Detect which cell encompasses the target text, then output its [X, Y] center coordinate. 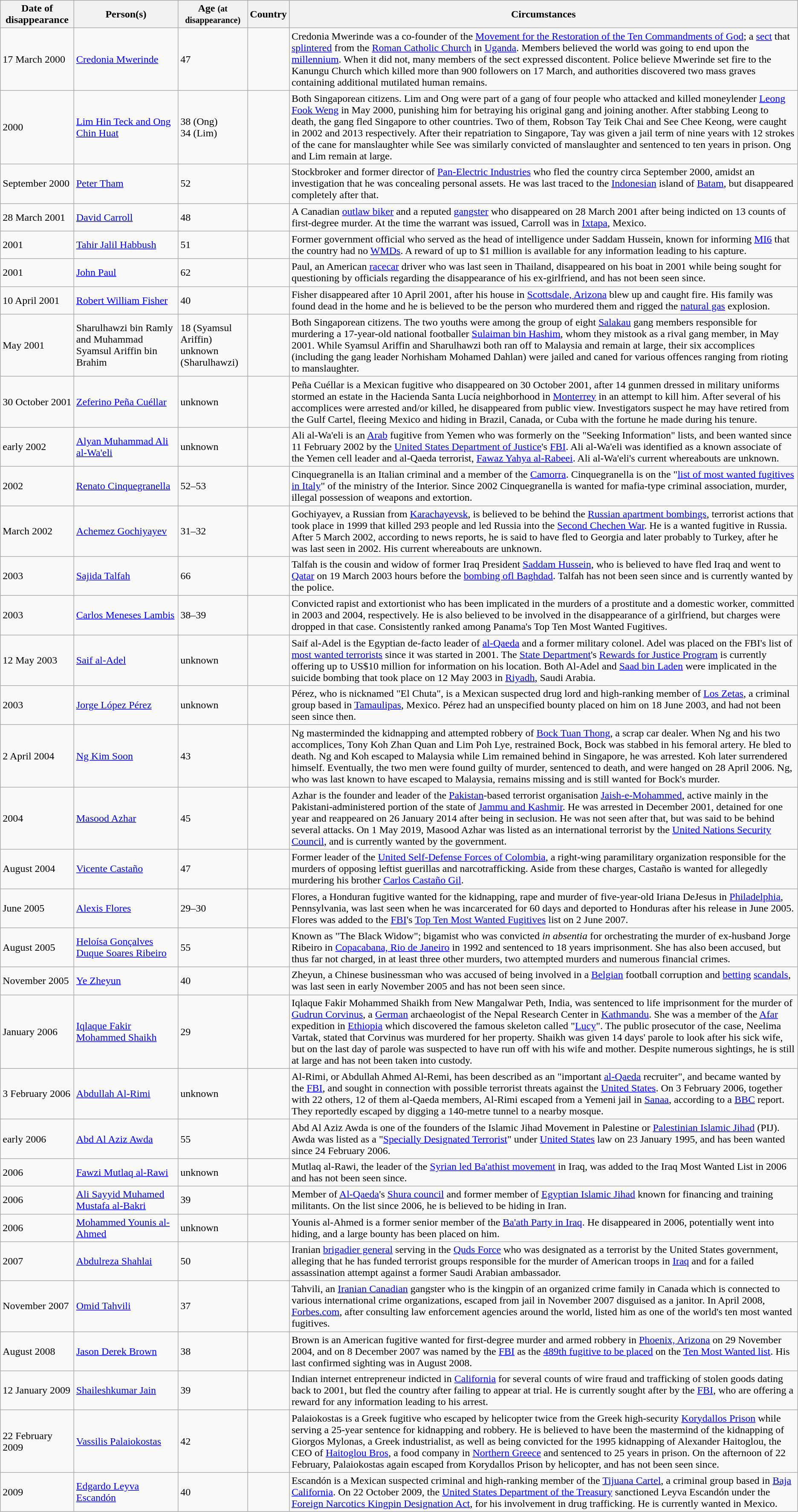
Person(s) [126, 14]
David Carroll [126, 217]
Carlos Meneses Lambis [126, 615]
18 (Syamsul Ariffin)unknown (Sharulhawzi) [213, 345]
Circumstances [543, 14]
50 [213, 1261]
2007 [37, 1261]
17 March 2000 [37, 59]
Date of disappearance [37, 14]
Iqlaque Fakir Mohammed Shaikh [126, 1031]
Peter Tham [126, 184]
2 April 2004 [37, 756]
Mutlaq al-Rawi, the leader of the Syrian led Ba'athist movement in Iraq, was added to the Iraq Most Wanted List in 2006 and has not been seen since. [543, 1172]
42 [213, 1441]
Omid Tahvili [126, 1307]
52 [213, 184]
38 [213, 1351]
2009 [37, 1492]
August 2005 [37, 947]
August 2004 [37, 869]
2004 [37, 818]
Achemez Gochiyayev [126, 531]
Ali Sayyid Muhamed Mustafa al-Bakri [126, 1200]
May 2001 [37, 345]
Shaileshkumar Jain [126, 1391]
June 2005 [37, 908]
Age (at disappearance) [213, 14]
John Paul [126, 273]
Edgardo Leyva Escandón [126, 1492]
45 [213, 818]
10 April 2001 [37, 300]
Abd Al Aziz Awda [126, 1139]
Alexis Flores [126, 908]
Alyan Muhammad Ali al-Wa'eli [126, 447]
29 [213, 1031]
2000 [37, 127]
Sharulhawzi bin Ramly and Muhammad Syamsul Ariffin bin Brahim [126, 345]
29–30 [213, 908]
38 (Ong)34 (Lim) [213, 127]
66 [213, 576]
Ng Kim Soon [126, 756]
Lim Hin Teck and Ong Chin Huat [126, 127]
September 2000 [37, 184]
38–39 [213, 615]
November 2007 [37, 1307]
early 2006 [37, 1139]
early 2002 [37, 447]
Abdullah Al-Rimi [126, 1094]
Country [269, 14]
31–32 [213, 531]
Sajida Talfah [126, 576]
51 [213, 245]
Abdulreza Shahlai [126, 1261]
48 [213, 217]
12 May 2003 [37, 661]
Fawzi Mutlaq al-Rawi [126, 1172]
2002 [37, 486]
March 2002 [37, 531]
Robert William Fisher [126, 300]
Credonia Mwerinde [126, 59]
Masood Azhar [126, 818]
22 February 2009 [37, 1441]
January 2006 [37, 1031]
Renato Cinquegranella [126, 486]
Jason Derek Brown [126, 1351]
52–53 [213, 486]
Saif al-Adel [126, 661]
Zeferino Peña Cuéllar [126, 401]
Mohammed Younis al-Ahmed [126, 1227]
Vicente Castaño [126, 869]
Jorge López Pérez [126, 705]
Tahir Jalil Habbush [126, 245]
37 [213, 1307]
43 [213, 756]
12 January 2009 [37, 1391]
November 2005 [37, 981]
August 2008 [37, 1351]
30 October 2001 [37, 401]
3 February 2006 [37, 1094]
Heloísa Gonçalves Duque Soares Ribeiro [126, 947]
Ye Zheyun [126, 981]
62 [213, 273]
Vassilis Palaiokostas [126, 1441]
28 March 2001 [37, 217]
